Output the [X, Y] coordinate of the center of the cell containing the given text.  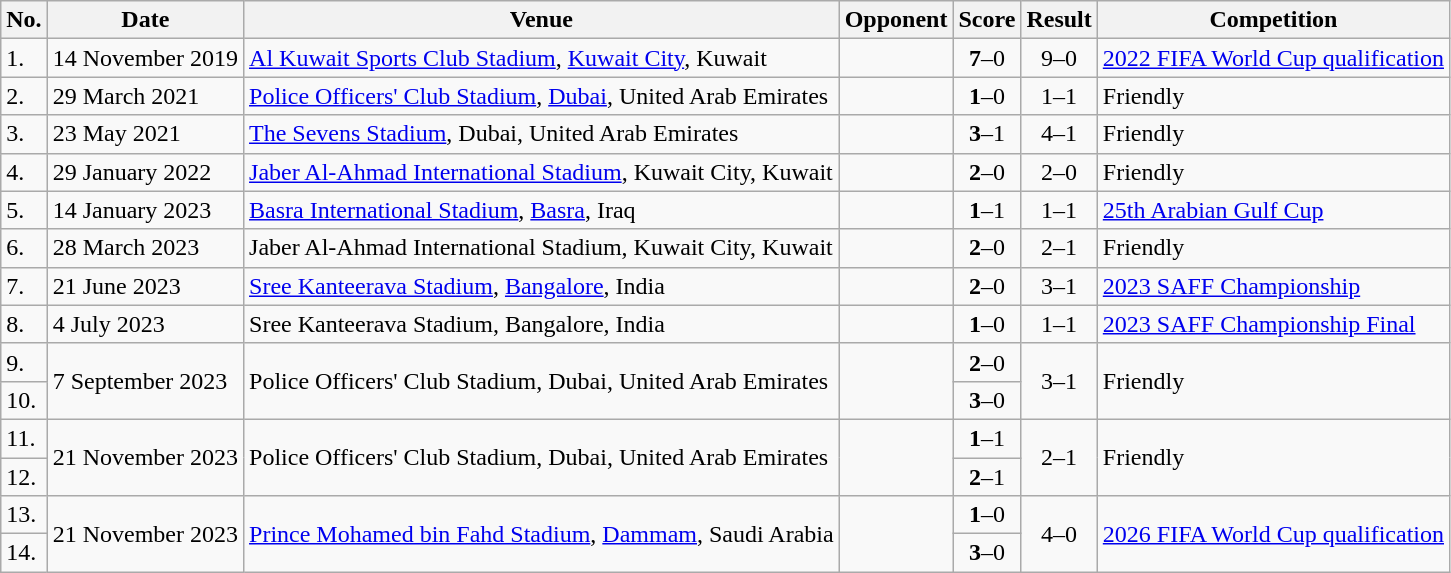
Date [145, 20]
7 September 2023 [145, 381]
2. [24, 96]
2022 FIFA World Cup qualification [1273, 58]
29 March 2021 [145, 96]
25th Arabian Gulf Cup [1273, 210]
13. [24, 515]
7–0 [987, 58]
12. [24, 477]
The Sevens Stadium, Dubai, United Arab Emirates [542, 134]
14 November 2019 [145, 58]
8. [24, 324]
4–0 [1059, 534]
Opponent [896, 20]
Al Kuwait Sports Club Stadium, Kuwait City, Kuwait [542, 58]
7. [24, 286]
Basra International Stadium, Basra, Iraq [542, 210]
29 January 2022 [145, 172]
2026 FIFA World Cup qualification [1273, 534]
Prince Mohamed bin Fahd Stadium, Dammam, Saudi Arabia [542, 534]
5. [24, 210]
14. [24, 553]
1. [24, 58]
6. [24, 248]
21 June 2023 [145, 286]
23 May 2021 [145, 134]
Competition [1273, 20]
28 March 2023 [145, 248]
10. [24, 400]
2023 SAFF Championship [1273, 286]
Score [987, 20]
Result [1059, 20]
No. [24, 20]
4 July 2023 [145, 324]
14 January 2023 [145, 210]
4. [24, 172]
4–1 [1059, 134]
Venue [542, 20]
3. [24, 134]
11. [24, 438]
2023 SAFF Championship Final [1273, 324]
9. [24, 362]
9–0 [1059, 58]
